Pinpoint the cell where the given text exists, returning its (x, y) midpoint coordinate. 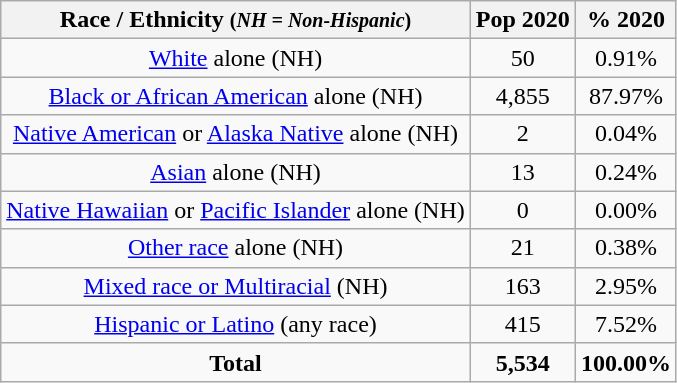
White alone (NH) (236, 58)
0.38% (626, 248)
Race / Ethnicity (NH = Non-Hispanic) (236, 20)
163 (522, 286)
Hispanic or Latino (any race) (236, 324)
Native Hawaiian or Pacific Islander alone (NH) (236, 210)
21 (522, 248)
Other race alone (NH) (236, 248)
0 (522, 210)
7.52% (626, 324)
0.00% (626, 210)
% 2020 (626, 20)
0.24% (626, 172)
50 (522, 58)
0.04% (626, 134)
Native American or Alaska Native alone (NH) (236, 134)
13 (522, 172)
Total (236, 362)
5,534 (522, 362)
Black or African American alone (NH) (236, 96)
Asian alone (NH) (236, 172)
87.97% (626, 96)
Mixed race or Multiracial (NH) (236, 286)
4,855 (522, 96)
0.91% (626, 58)
415 (522, 324)
100.00% (626, 362)
2.95% (626, 286)
2 (522, 134)
Pop 2020 (522, 20)
